Pinpoint the cell where the given text exists, returning its [x, y] midpoint coordinate. 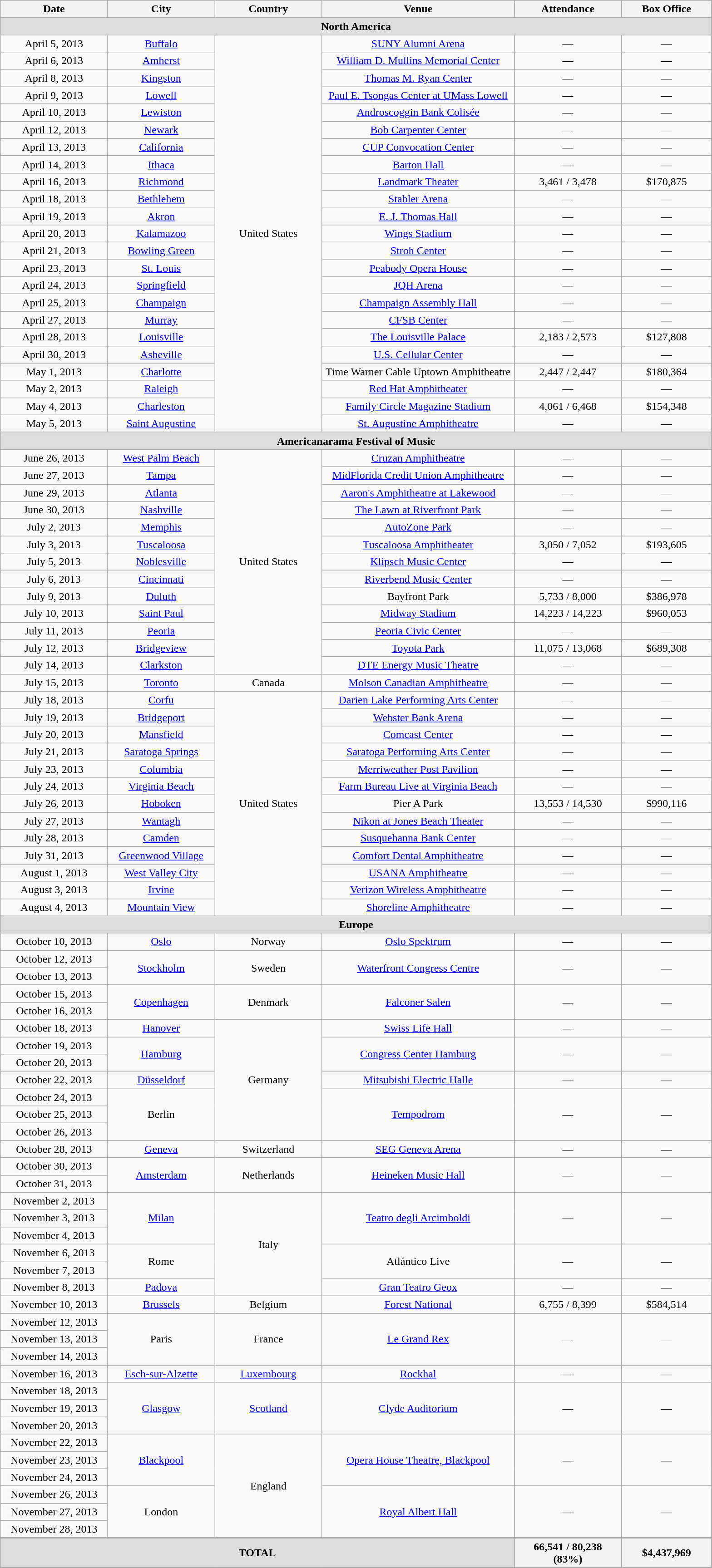
3,461 / 3,478 [568, 182]
June 29, 2013 [54, 492]
Charlotte [161, 372]
Saint Paul [161, 614]
Oslo Spektrum [418, 942]
April 21, 2013 [54, 251]
November 3, 2013 [54, 1218]
Hanover [161, 1028]
Columbia [161, 769]
Teatro degli Arcimboldi [418, 1218]
Germany [268, 1080]
April 25, 2013 [54, 303]
April 23, 2013 [54, 268]
Susquehanna Bank Center [418, 838]
Webster Bank Arena [418, 717]
October 22, 2013 [54, 1080]
Italy [268, 1244]
Aaron's Amphitheatre at Lakewood [418, 492]
April 24, 2013 [54, 285]
$180,364 [667, 372]
Düsseldorf [161, 1080]
October 12, 2013 [54, 959]
Bethlehem [161, 199]
July 21, 2013 [54, 752]
July 18, 2013 [54, 700]
November 6, 2013 [54, 1253]
Akron [161, 216]
Paris [161, 1339]
May 2, 2013 [54, 389]
Oslo [161, 942]
Netherlands [268, 1175]
Heineken Music Hall [418, 1175]
Scotland [268, 1408]
Royal Albert Hall [418, 1512]
October 16, 2013 [54, 1011]
July 24, 2013 [54, 786]
October 28, 2013 [54, 1149]
2,447 / 2,447 [568, 372]
November 12, 2013 [54, 1322]
May 1, 2013 [54, 372]
October 15, 2013 [54, 993]
Mitsubishi Electric Halle [418, 1080]
Forest National [418, 1304]
April 28, 2013 [54, 337]
November 19, 2013 [54, 1408]
CUP Convocation Center [418, 147]
England [268, 1486]
The Louisville Palace [418, 337]
Kalamazoo [161, 234]
November 13, 2013 [54, 1339]
November 26, 2013 [54, 1494]
Date [54, 9]
July 9, 2013 [54, 596]
Amherst [161, 61]
Charleston [161, 406]
November 24, 2013 [54, 1477]
$4,437,969 [667, 1553]
Falconer Salen [418, 1002]
Sweden [268, 968]
April 5, 2013 [54, 44]
City [161, 9]
$584,514 [667, 1304]
6,755 / 8,399 [568, 1304]
DTE Energy Music Theatre [418, 665]
Denmark [268, 1002]
Le Grand Rex [418, 1339]
November 28, 2013 [54, 1529]
Country [268, 9]
November 20, 2013 [54, 1425]
October 26, 2013 [54, 1132]
Darien Lake Performing Arts Center [418, 700]
July 31, 2013 [54, 855]
Brussels [161, 1304]
Europe [356, 924]
Family Circle Magazine Stadium [418, 406]
14,223 / 14,223 [568, 614]
October 20, 2013 [54, 1063]
November 14, 2013 [54, 1357]
November 4, 2013 [54, 1235]
France [268, 1339]
Louisville [161, 337]
July 26, 2013 [54, 804]
November 22, 2013 [54, 1443]
Padova [161, 1287]
Verizon Wireless Amphitheatre [418, 890]
Stabler Arena [418, 199]
April 20, 2013 [54, 234]
July 27, 2013 [54, 821]
Swiss Life Hall [418, 1028]
November 18, 2013 [54, 1391]
April 16, 2013 [54, 182]
MidFlorida Credit Union Amphitheatre [418, 475]
November 7, 2013 [54, 1270]
October 25, 2013 [54, 1115]
July 10, 2013 [54, 614]
Newark [161, 130]
Saratoga Performing Arts Center [418, 752]
Rome [161, 1261]
July 12, 2013 [54, 648]
Peoria [161, 631]
Gran Teatro Geox [418, 1287]
Champaign Assembly Hall [418, 303]
Blackpool [161, 1460]
Hoboken [161, 804]
Saratoga Springs [161, 752]
Tampa [161, 475]
Tuscaloosa [161, 545]
Bob Carpenter Center [418, 130]
$154,348 [667, 406]
Waterfront Congress Centre [418, 968]
Stroh Center [418, 251]
St. Augustine Amphitheatre [418, 423]
Barton Hall [418, 164]
Mansfield [161, 734]
Wings Stadium [418, 234]
July 23, 2013 [54, 769]
July 6, 2013 [54, 579]
April 9, 2013 [54, 95]
CFSB Center [418, 320]
Bayfront Park [418, 596]
$960,053 [667, 614]
Corfu [161, 700]
Stockholm [161, 968]
Memphis [161, 527]
Irvine [161, 890]
July 19, 2013 [54, 717]
SUNY Alumni Arena [418, 44]
October 10, 2013 [54, 942]
$990,116 [667, 804]
Champaign [161, 303]
July 5, 2013 [54, 562]
Canada [268, 683]
November 16, 2013 [54, 1374]
May 5, 2013 [54, 423]
Congress Center Hamburg [418, 1054]
Opera House Theatre, Blackpool [418, 1460]
Molson Canadian Amphitheatre [418, 683]
Paul E. Tsongas Center at UMass Lowell [418, 95]
July 2, 2013 [54, 527]
California [161, 147]
USANA Amphitheatre [418, 873]
Peabody Opera House [418, 268]
Tuscaloosa Amphitheater [418, 545]
5,733 / 8,000 [568, 596]
April 6, 2013 [54, 61]
U.S. Cellular Center [418, 354]
Norway [268, 942]
Clyde Auditorium [418, 1408]
Wantagh [161, 821]
Klipsch Music Center [418, 562]
June 26, 2013 [54, 458]
Glasgow [161, 1408]
13,553 / 14,530 [568, 804]
Androscoggin Bank Colisée [418, 113]
Springfield [161, 285]
Peoria Civic Center [418, 631]
Ithaca [161, 164]
2,183 / 2,573 [568, 337]
Asheville [161, 354]
May 4, 2013 [54, 406]
Pier A Park [418, 804]
November 10, 2013 [54, 1304]
July 11, 2013 [54, 631]
11,075 / 13,068 [568, 648]
Raleigh [161, 389]
Atlanta [161, 492]
$386,978 [667, 596]
Duluth [161, 596]
Berlin [161, 1115]
November 27, 2013 [54, 1512]
October 24, 2013 [54, 1097]
October 19, 2013 [54, 1045]
Cincinnati [161, 579]
JQH Arena [418, 285]
Red Hat Amphitheater [418, 389]
Bridgeview [161, 648]
$689,308 [667, 648]
Lewiston [161, 113]
3,050 / 7,052 [568, 545]
August 4, 2013 [54, 907]
Bridgeport [161, 717]
Thomas M. Ryan Center [418, 78]
E. J. Thomas Hall [418, 216]
October 13, 2013 [54, 976]
Americanarama Festival of Music [356, 441]
July 28, 2013 [54, 838]
April 13, 2013 [54, 147]
November 8, 2013 [54, 1287]
Murray [161, 320]
Belgium [268, 1304]
Box Office [667, 9]
July 15, 2013 [54, 683]
Landmark Theater [418, 182]
Luxembourg [268, 1374]
Atlántico Live [418, 1261]
Cruzan Amphitheatre [418, 458]
Bowling Green [161, 251]
West Valley City [161, 873]
October 31, 2013 [54, 1184]
Farm Bureau Live at Virginia Beach [418, 786]
Tempodrom [418, 1115]
Milan [161, 1218]
Merriweather Post Pavilion [418, 769]
St. Louis [161, 268]
Nikon at Jones Beach Theater [418, 821]
Toyota Park [418, 648]
July 14, 2013 [54, 665]
April 8, 2013 [54, 78]
West Palm Beach [161, 458]
Camden [161, 838]
Nashville [161, 510]
William D. Mullins Memorial Center [418, 61]
Midway Stadium [418, 614]
Kingston [161, 78]
April 12, 2013 [54, 130]
Comfort Dental Amphitheatre [418, 855]
The Lawn at Riverfront Park [418, 510]
Copenhagen [161, 1002]
Buffalo [161, 44]
October 18, 2013 [54, 1028]
Comcast Center [418, 734]
June 27, 2013 [54, 475]
November 23, 2013 [54, 1460]
Toronto [161, 683]
Noblesville [161, 562]
$170,875 [667, 182]
4,061 / 6,468 [568, 406]
Mountain View [161, 907]
Attendance [568, 9]
London [161, 1512]
Hamburg [161, 1054]
October 30, 2013 [54, 1166]
July 20, 2013 [54, 734]
Saint Augustine [161, 423]
Esch-sur-Alzette [161, 1374]
Virginia Beach [161, 786]
June 30, 2013 [54, 510]
Lowell [161, 95]
Geneva [161, 1149]
April 18, 2013 [54, 199]
Shoreline Amphitheatre [418, 907]
Amsterdam [161, 1175]
Clarkston [161, 665]
66,541 / 80,238 (83%) [568, 1553]
$127,808 [667, 337]
November 2, 2013 [54, 1201]
April 10, 2013 [54, 113]
$193,605 [667, 545]
August 1, 2013 [54, 873]
AutoZone Park [418, 527]
Rockhal [418, 1374]
Switzerland [268, 1149]
SEG Geneva Arena [418, 1149]
Richmond [161, 182]
April 27, 2013 [54, 320]
Greenwood Village [161, 855]
April 19, 2013 [54, 216]
Time Warner Cable Uptown Amphitheatre [418, 372]
Riverbend Music Center [418, 579]
April 30, 2013 [54, 354]
July 3, 2013 [54, 545]
Venue [418, 9]
TOTAL [257, 1553]
North America [356, 26]
August 3, 2013 [54, 890]
April 14, 2013 [54, 164]
